Output the [x, y] coordinate of the center of the cell containing the given text.  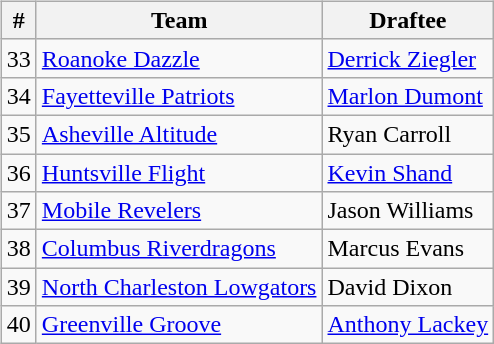
Marcus Evans [408, 249]
David Dixon [408, 287]
Columbus Riverdragons [179, 249]
38 [18, 249]
Ryan Carroll [408, 134]
Roanoke Dazzle [179, 58]
North Charleston Lowgators [179, 287]
Draftee [408, 20]
Team [179, 20]
Kevin Shand [408, 173]
34 [18, 96]
Greenville Groove [179, 325]
36 [18, 173]
Huntsville Flight [179, 173]
Fayetteville Patriots [179, 96]
40 [18, 325]
37 [18, 211]
# [18, 20]
Derrick Ziegler [408, 58]
Asheville Altitude [179, 134]
Marlon Dumont [408, 96]
39 [18, 287]
Jason Williams [408, 211]
33 [18, 58]
Anthony Lackey [408, 325]
Mobile Revelers [179, 211]
35 [18, 134]
